Detect which cell encompasses the target text, then output its (x, y) center coordinate. 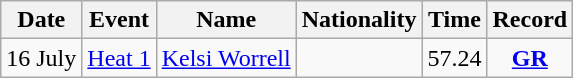
16 July (42, 58)
57.24 (454, 58)
Kelsi Worrell (226, 58)
GR (530, 58)
Heat 1 (119, 58)
Name (226, 20)
Time (454, 20)
Record (530, 20)
Date (42, 20)
Nationality (359, 20)
Event (119, 20)
